Output the (X, Y) coordinate of the center of the cell containing the given text.  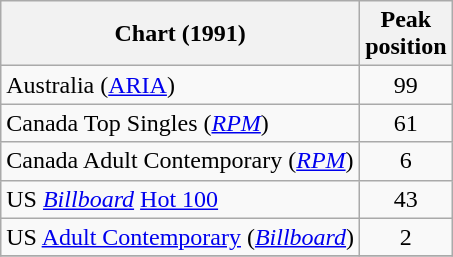
US Adult Contemporary (Billboard) (180, 237)
43 (406, 199)
Australia (ARIA) (180, 85)
Chart (1991) (180, 34)
Canada Adult Contemporary (RPM) (180, 161)
US Billboard Hot 100 (180, 199)
99 (406, 85)
61 (406, 123)
2 (406, 237)
6 (406, 161)
Peakposition (406, 34)
Canada Top Singles (RPM) (180, 123)
